Return the [X, Y] coordinate for the center point of the cell that contains the specified text.  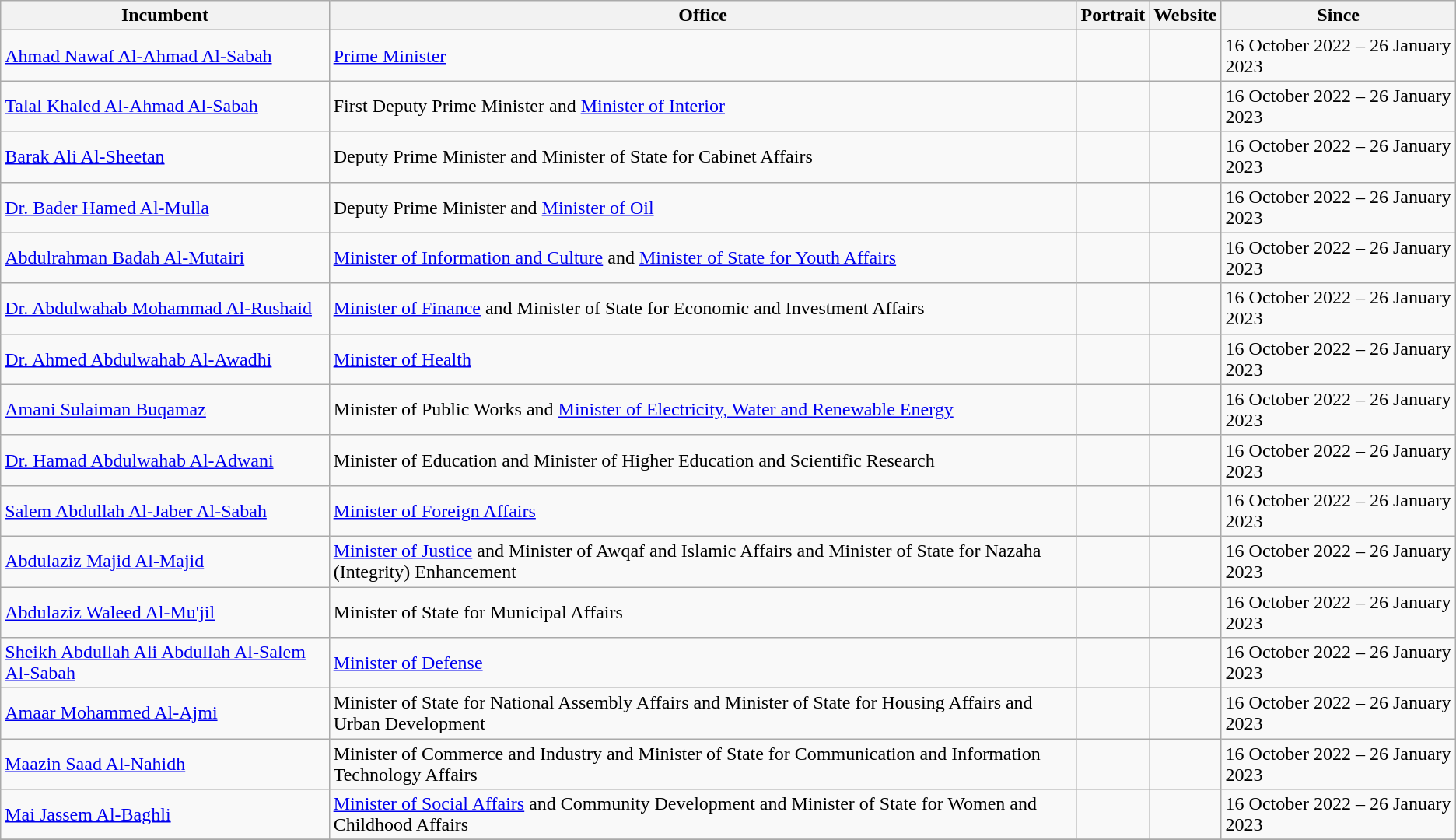
Website [1185, 16]
Deputy Prime Minister and Minister of State for Cabinet Affairs [703, 157]
Salem Abdullah Al-Jaber Al-Sabah [165, 510]
Deputy Prime Minister and Minister of Oil [703, 207]
Portrait [1113, 16]
Minister of Commerce and Industry and Minister of State for Communication and Information Technology Affairs [703, 764]
Minister of Social Affairs and Community Development and Minister of State for Women and Childhood Affairs [703, 815]
Prime Minister [703, 56]
Minister of Health [703, 359]
Sheikh Abdullah Ali Abdullah Al-Salem Al-Sabah [165, 663]
Minister of State for National Assembly Affairs and Minister of State for Housing Affairs and Urban Development [703, 714]
Minister of Foreign Affairs [703, 510]
Minister of Education and Minister of Higher Education and Scientific Research [703, 460]
Minister of Information and Culture and Minister of State for Youth Affairs [703, 258]
Dr. Abdulwahab Mohammad Al-Rushaid [165, 308]
Office [703, 16]
Abdulaziz Majid Al-Majid [165, 562]
Minister of State for Municipal Affairs [703, 611]
Dr. Bader Hamed Al-Mulla [165, 207]
Minister of Finance and Minister of State for Economic and Investment Affairs [703, 308]
First Deputy Prime Minister and Minister of Interior [703, 106]
Maazin Saad Al-Nahidh [165, 764]
Ahmad Nawaf Al-Ahmad Al-Sabah [165, 56]
Talal Khaled Al-Ahmad Al-Sabah [165, 106]
Minister of Defense [703, 663]
Abdulaziz Waleed Al-Mu'jil [165, 611]
Dr. Hamad Abdulwahab Al-Adwani [165, 460]
Dr. Ahmed Abdulwahab Al-Awadhi [165, 359]
Incumbent [165, 16]
Since [1338, 16]
Minister of Public Works and Minister of Electricity, Water and Renewable Energy [703, 409]
Minister of Justice and Minister of Awqaf and Islamic Affairs and Minister of State for Nazaha (Integrity) Enhancement [703, 562]
Amani Sulaiman Buqamaz [165, 409]
Amaar Mohammed Al-Ajmi [165, 714]
Mai Jassem Al-Baghli [165, 815]
Abdulrahman Badah Al-Mutairi [165, 258]
Barak Ali Al-Sheetan [165, 157]
